Detect which cell encompasses the target text, then output its (X, Y) center coordinate. 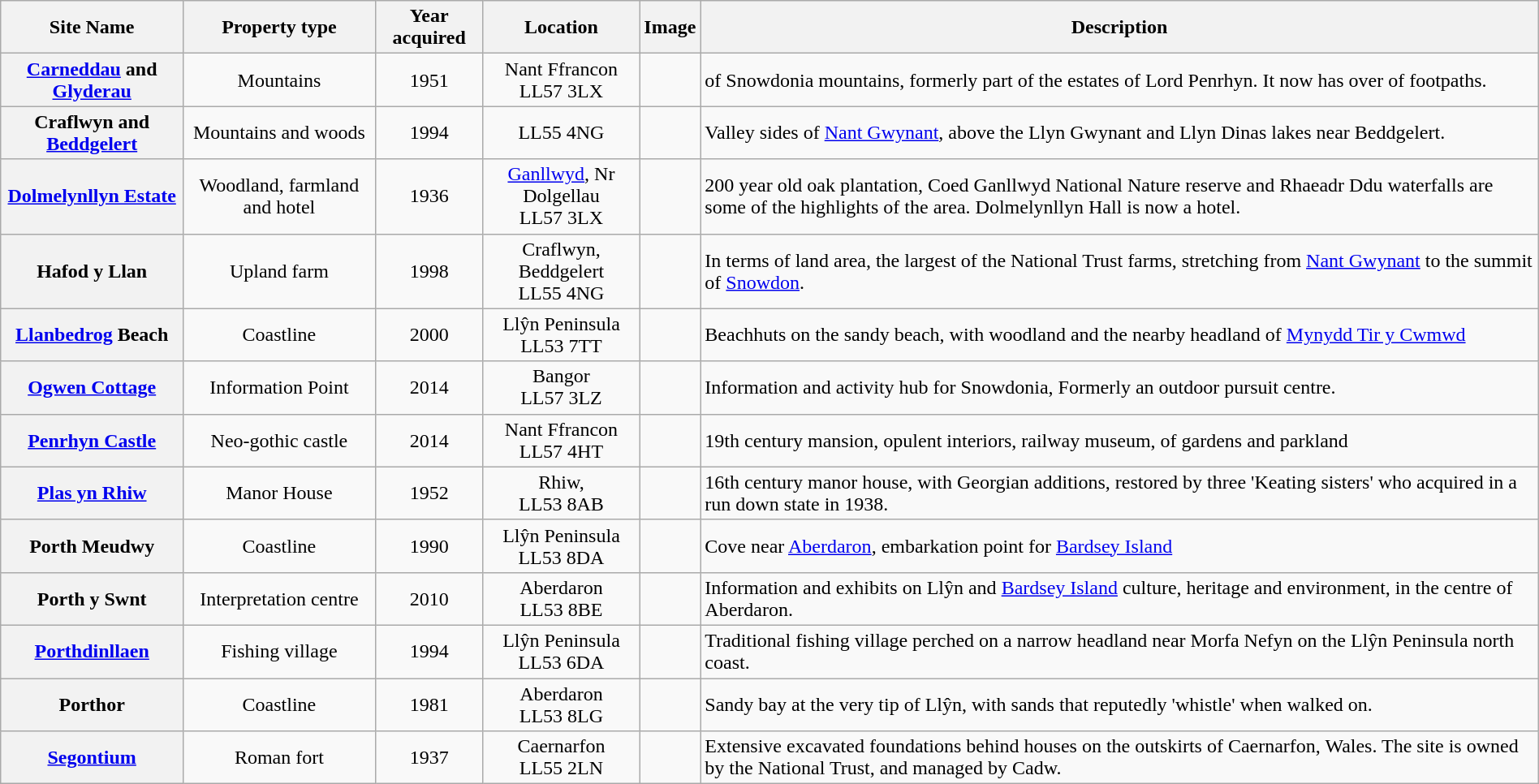
Traditional fishing village perched on a narrow headland near Morfa Nefyn on the Llŷn Peninsula north coast. (1119, 651)
Dolmelynllyn Estate (93, 196)
Interpretation centre (279, 599)
Rhiw, LL53 8AB (562, 493)
Neo-gothic castle (279, 440)
Ganllwyd, Nr DolgellauLL57 3LX (562, 196)
Segontium (93, 758)
Site Name (93, 28)
Roman fort (279, 758)
Llanbedrog Beach (93, 334)
Description (1119, 28)
2000 (429, 334)
Craflwyn, BeddgelertLL55 4NG (562, 271)
1936 (429, 196)
Sandy bay at the very tip of Llŷn, with sands that reputedly 'whistle' when walked on. (1119, 704)
1952 (429, 493)
Mountains (279, 80)
BangorLL57 3LZ (562, 388)
Beachhuts on the sandy beach, with woodland and the nearby headland of Mynydd Tir y Cwmwd (1119, 334)
Nant FfranconLL57 3LX (562, 80)
Ogwen Cottage (93, 388)
of Snowdonia mountains, formerly part of the estates of Lord Penrhyn. It now has over of footpaths. (1119, 80)
Porthor (93, 704)
Fishing village (279, 651)
16th century manor house, with Georgian additions, restored by three 'Keating sisters' who acquired in a run down state in 1938. (1119, 493)
Location (562, 28)
1937 (429, 758)
Information and exhibits on Llŷn and Bardsey Island culture, heritage and environment, in the centre of Aberdaron. (1119, 599)
Year acquired (429, 28)
In terms of land area, the largest of the National Trust farms, stretching from Nant Gwynant to the summit of Snowdon. (1119, 271)
1951 (429, 80)
Hafod y Llan (93, 271)
Woodland, farmland and hotel (279, 196)
Nant FfranconLL57 4HT (562, 440)
19th century mansion, opulent interiors, railway museum, of gardens and parkland (1119, 440)
Carneddau and Glyderau (93, 80)
Plas yn Rhiw (93, 493)
Porth y Swnt (93, 599)
Penrhyn Castle (93, 440)
LL55 4NG (562, 133)
Property type (279, 28)
Upland farm (279, 271)
1990 (429, 545)
Extensive excavated foundations behind houses on the outskirts of Caernarfon, Wales. The site is owned by the National Trust, and managed by Cadw. (1119, 758)
Information and activity hub for Snowdonia, Formerly an outdoor pursuit centre. (1119, 388)
Mountains and woods (279, 133)
Cove near Aberdaron, embarkation point for Bardsey Island (1119, 545)
Image (670, 28)
Llŷn PeninsulaLL53 8DA (562, 545)
AberdaronLL53 8BE (562, 599)
Valley sides of Nant Gwynant, above the Llyn Gwynant and Llyn Dinas lakes near Beddgelert. (1119, 133)
CaernarfonLL55 2LN (562, 758)
1981 (429, 704)
Llŷn PeninsulaLL53 7TT (562, 334)
Porthdinllaen (93, 651)
Manor House (279, 493)
AberdaronLL53 8LG (562, 704)
Llŷn PeninsulaLL53 6DA (562, 651)
Information Point (279, 388)
Porth Meudwy (93, 545)
2010 (429, 599)
1998 (429, 271)
Craflwyn and Beddgelert (93, 133)
